Identify which cell holds the provided text, then report its [x, y] central coordinate. 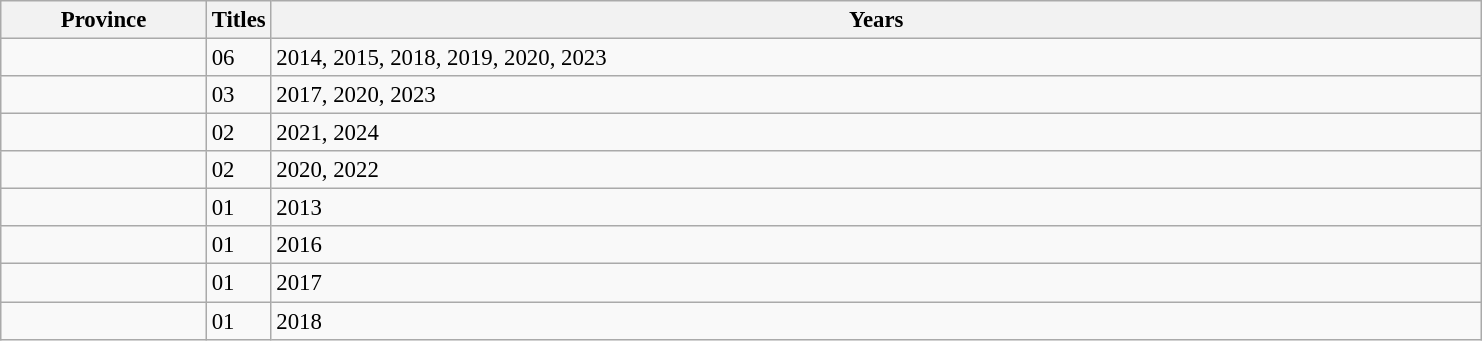
2014, 2015, 2018, 2019, 2020, 2023 [876, 58]
2013 [876, 208]
2018 [876, 321]
2020, 2022 [876, 170]
2021, 2024 [876, 133]
Titles [238, 20]
03 [238, 95]
06 [238, 58]
Years [876, 20]
Province [104, 20]
2016 [876, 245]
2017, 2020, 2023 [876, 95]
2017 [876, 283]
